Find where the given text appears and provide that cell's center as [X, Y] coordinate. 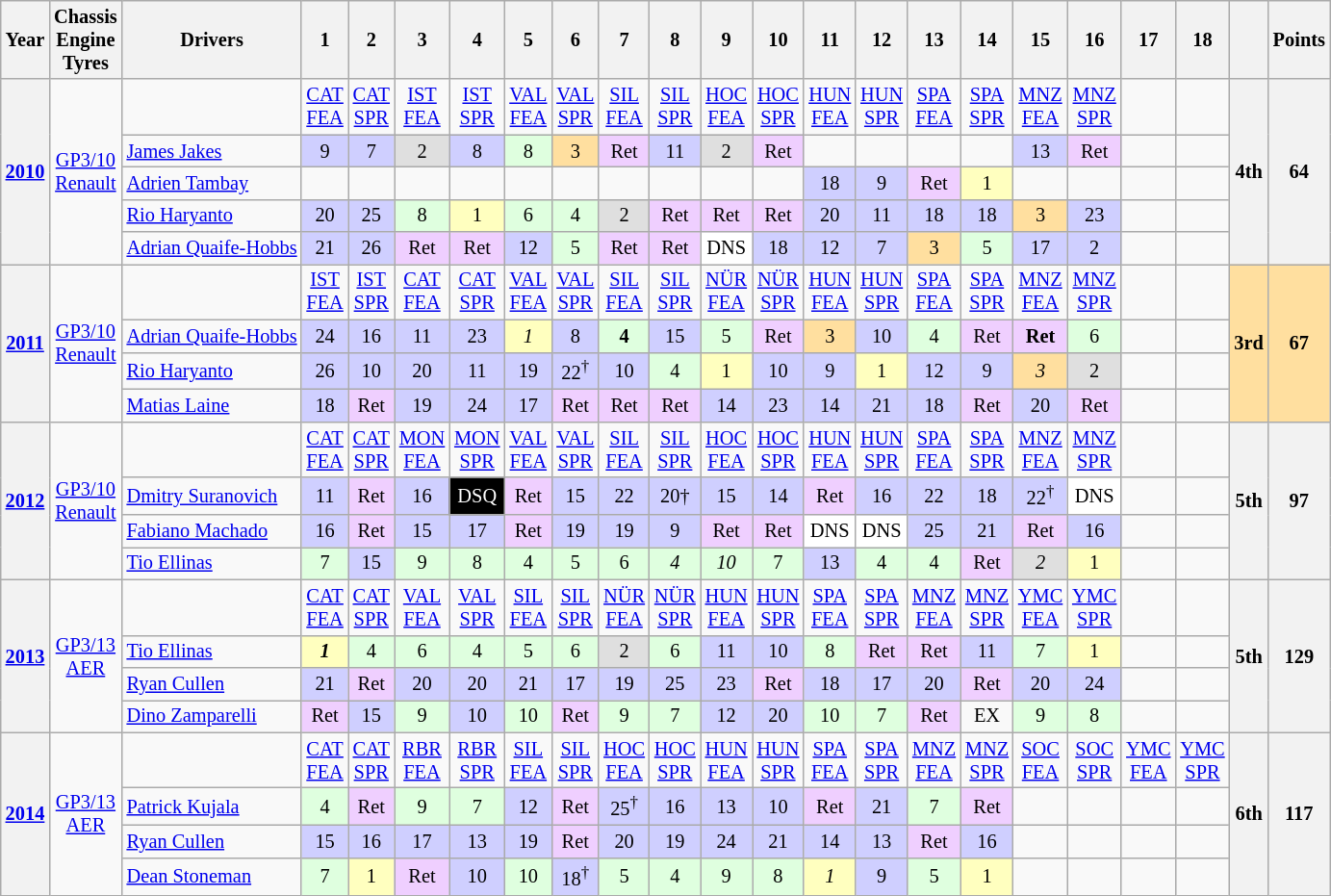
6th [1249, 814]
EX [987, 716]
2012 [25, 500]
117 [1299, 814]
3rd [1249, 343]
20† [676, 497]
Dean Stoneman [212, 876]
ChassisEngineTyres [85, 39]
64 [1299, 171]
25† [624, 806]
Matias Laine [212, 406]
2010 [25, 171]
MONSPR [477, 449]
Patrick Kujala [212, 806]
MONFEA [422, 449]
67 [1299, 343]
2014 [25, 814]
DSQ [477, 497]
RBRFEA [422, 760]
Dmitry Suranovich [212, 497]
James Jakes [212, 151]
Points [1299, 39]
4th [1249, 171]
Fabiano Machado [212, 531]
SOCFEA [1040, 760]
Adrien Tambay [212, 183]
2011 [25, 343]
SOCSPR [1094, 760]
129 [1299, 656]
Year [25, 39]
2013 [25, 656]
RBRSPR [477, 760]
18† [576, 876]
97 [1299, 500]
Dino Zamparelli [212, 716]
Drivers [212, 39]
